Pinpoint the cell where the given text exists, returning its [X, Y] midpoint coordinate. 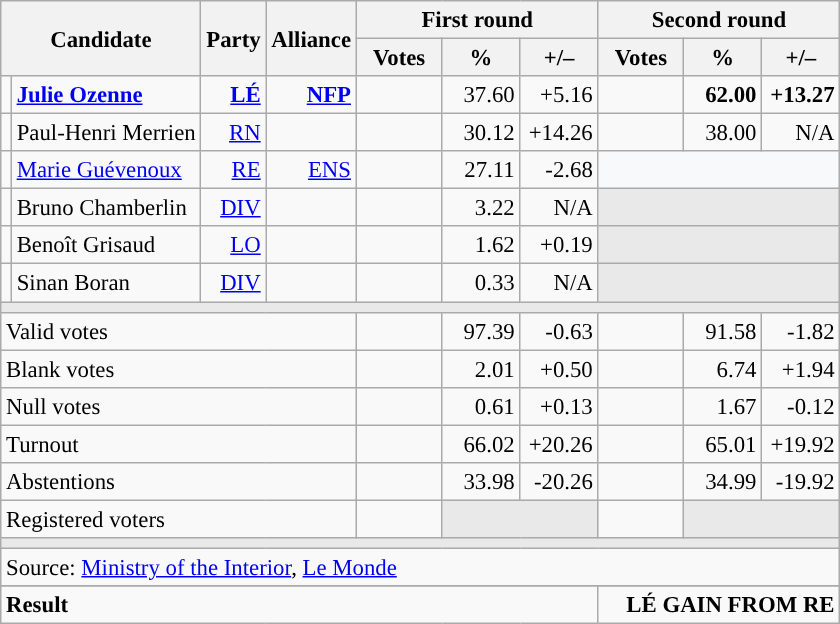
+13.27 [801, 95]
LÉ GAIN FROM RE [719, 605]
Source: Ministry of the Interior, Le Monde [420, 567]
-1.82 [801, 331]
Abstentions [179, 482]
+0.19 [559, 245]
-20.26 [559, 482]
ENS [311, 170]
-19.92 [801, 482]
91.58 [723, 331]
65.01 [723, 444]
1.62 [481, 245]
Registered voters [179, 519]
+14.26 [559, 133]
Second round [719, 20]
0.33 [481, 283]
RE [234, 170]
62.00 [723, 95]
First round [477, 20]
Sinan Boran [106, 283]
+0.13 [559, 406]
66.02 [481, 444]
3.22 [481, 208]
-2.68 [559, 170]
LO [234, 245]
6.74 [723, 369]
Paul-Henri Merrien [106, 133]
+5.16 [559, 95]
2.01 [481, 369]
27.11 [481, 170]
Turnout [179, 444]
Bruno Chamberlin [106, 208]
Result [300, 605]
Marie Guévenoux [106, 170]
RN [234, 133]
97.39 [481, 331]
34.99 [723, 482]
30.12 [481, 133]
+1.94 [801, 369]
Julie Ozenne [106, 95]
37.60 [481, 95]
Benoît Grisaud [106, 245]
-0.12 [801, 406]
Party [234, 38]
Blank votes [179, 369]
Candidate [101, 38]
Alliance [311, 38]
38.00 [723, 133]
+0.50 [559, 369]
Null votes [179, 406]
33.98 [481, 482]
-0.63 [559, 331]
0.61 [481, 406]
+19.92 [801, 444]
1.67 [723, 406]
Valid votes [179, 331]
NFP [311, 95]
LÉ [234, 95]
+20.26 [559, 444]
